Search for the cell housing the specified text and yield its (X, Y) center coordinate. 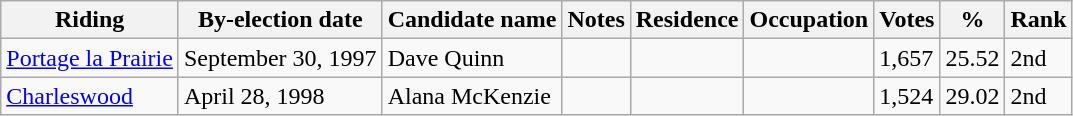
1,524 (907, 96)
Residence (687, 20)
29.02 (972, 96)
April 28, 1998 (280, 96)
25.52 (972, 58)
September 30, 1997 (280, 58)
Alana McKenzie (472, 96)
Dave Quinn (472, 58)
Charleswood (90, 96)
Occupation (809, 20)
Notes (596, 20)
Candidate name (472, 20)
Votes (907, 20)
Portage la Prairie (90, 58)
Rank (1038, 20)
Riding (90, 20)
By-election date (280, 20)
1,657 (907, 58)
% (972, 20)
